Search for the cell housing the specified text and yield its [X, Y] center coordinate. 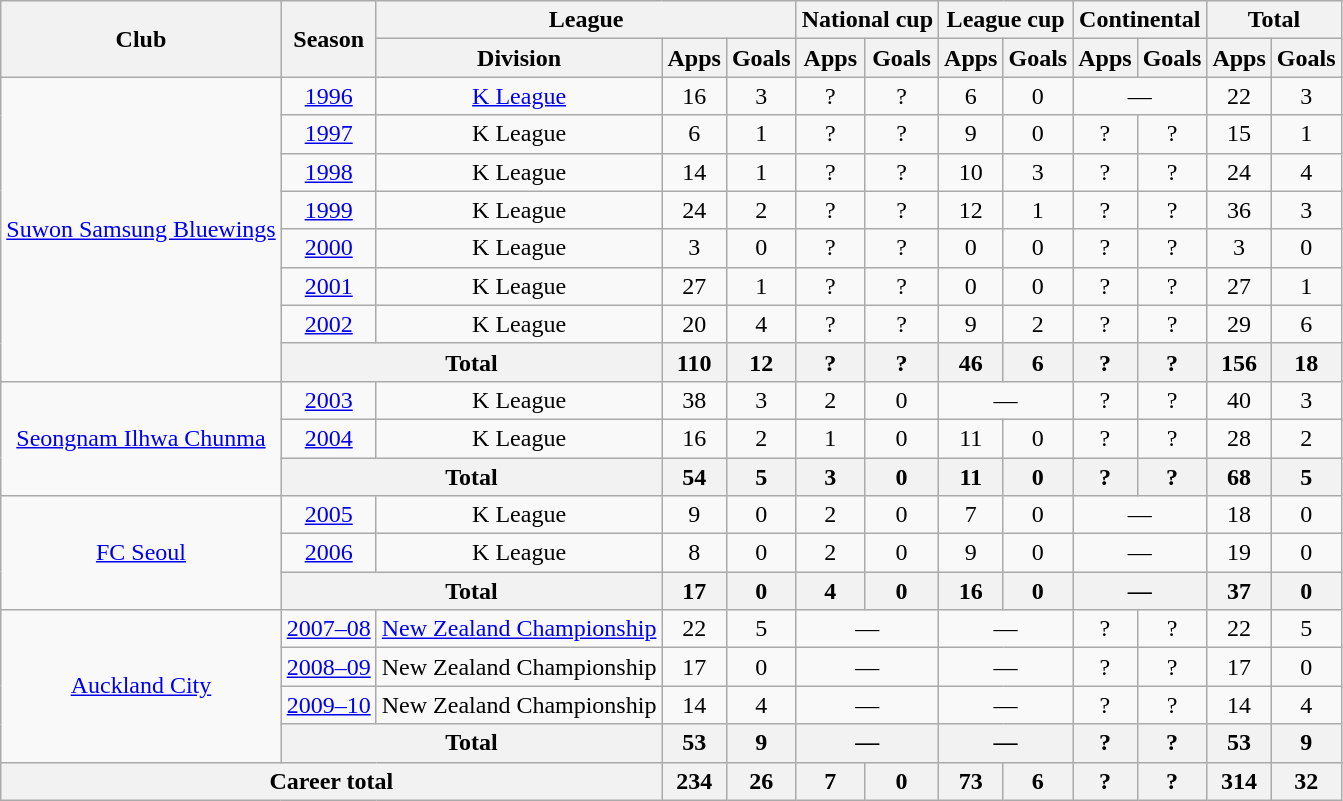
40 [1239, 400]
2002 [328, 324]
29 [1239, 324]
2005 [328, 515]
2006 [328, 553]
1999 [328, 210]
FC Seoul [141, 553]
Auckland City [141, 686]
38 [694, 400]
2001 [328, 286]
League [586, 20]
2007–08 [328, 629]
73 [971, 781]
Seongnam Ilhwa Chunma [141, 438]
20 [694, 324]
156 [1239, 362]
32 [1306, 781]
26 [761, 781]
Career total [332, 781]
2000 [328, 248]
Division [519, 58]
54 [694, 477]
2004 [328, 438]
Club [141, 39]
314 [1239, 781]
League cup [1006, 20]
2008–09 [328, 667]
36 [1239, 210]
Suwon Samsung Bluewings [141, 229]
Season [328, 39]
2009–10 [328, 705]
2003 [328, 400]
234 [694, 781]
15 [1239, 134]
1996 [328, 96]
68 [1239, 477]
Continental [1140, 20]
19 [1239, 553]
10 [971, 172]
28 [1239, 438]
1998 [328, 172]
1997 [328, 134]
8 [694, 553]
National cup [867, 20]
37 [1239, 591]
110 [694, 362]
46 [971, 362]
